Capture the cell that displays the provided text and extract its [X, Y] central coordinate. 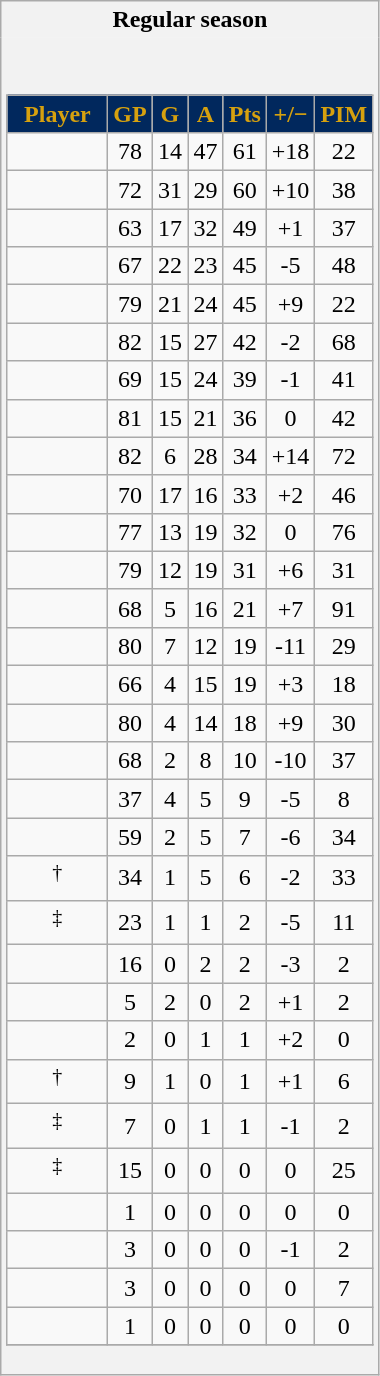
+7 [290, 608]
A [206, 114]
61 [244, 152]
GP [130, 114]
67 [130, 266]
G [170, 114]
49 [244, 228]
-11 [290, 646]
38 [344, 190]
91 [344, 608]
-6 [290, 837]
11 [344, 922]
+14 [290, 456]
48 [344, 266]
46 [344, 494]
77 [130, 532]
+6 [290, 570]
60 [244, 190]
76 [344, 532]
+18 [290, 152]
+3 [290, 685]
Player [58, 114]
Pts [244, 114]
Regular season [190, 20]
47 [206, 152]
25 [344, 1170]
81 [130, 418]
41 [344, 380]
-10 [290, 761]
39 [244, 380]
63 [130, 228]
66 [130, 685]
+10 [290, 190]
69 [130, 380]
+/− [290, 114]
28 [206, 456]
59 [130, 837]
-3 [290, 964]
36 [244, 418]
PIM [344, 114]
30 [344, 723]
70 [130, 494]
78 [130, 152]
27 [206, 342]
10 [244, 761]
13 [170, 532]
